Determine the [X, Y] coordinate at the center of the cell enclosing the given text.  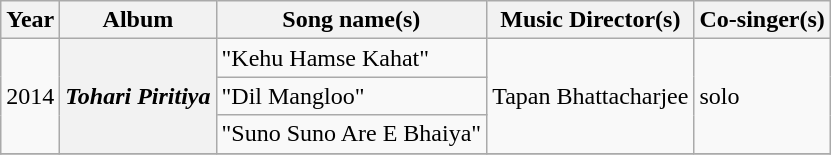
2014 [30, 96]
solo [762, 96]
"Suno Suno Are E Bhaiya" [352, 134]
Album [138, 20]
Co-singer(s) [762, 20]
"Kehu Hamse Kahat" [352, 58]
Tohari Piritiya [138, 96]
Song name(s) [352, 20]
Year [30, 20]
"Dil Mangloo" [352, 96]
Tapan Bhattacharjee [590, 96]
Music Director(s) [590, 20]
